Pinpoint the cell where the given text exists, returning its (x, y) midpoint coordinate. 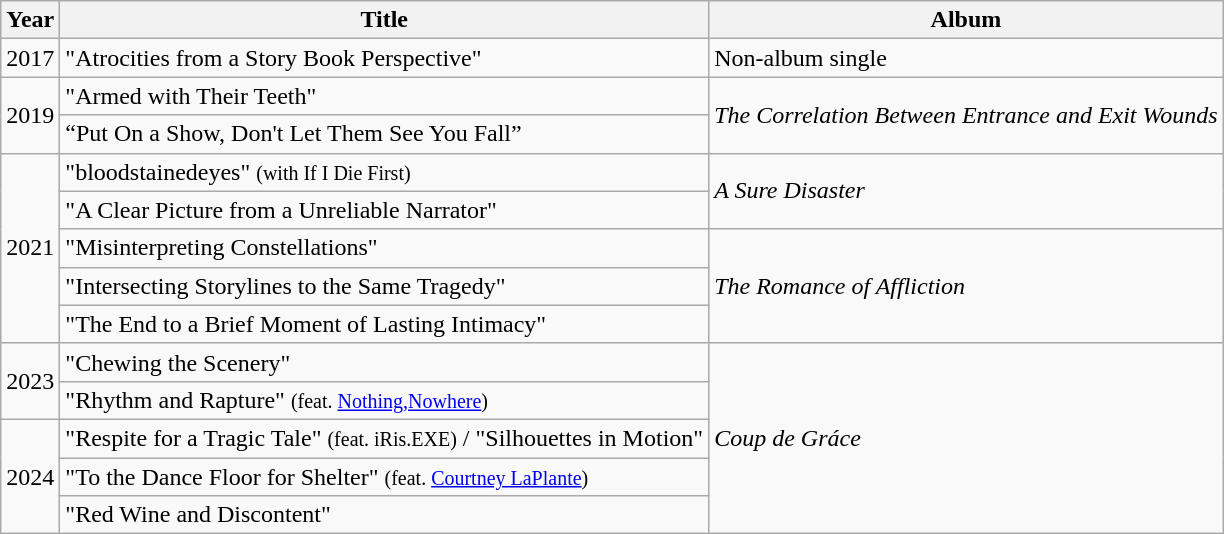
Non-album single (966, 58)
"The End to a Brief Moment of Lasting Intimacy" (384, 324)
"Armed with Their Teeth" (384, 96)
"Rhythm and Rapture" (feat. Nothing,Nowhere) (384, 400)
“Put On a Show, Don't Let Them See You Fall” (384, 134)
"Intersecting Storylines to the Same Tragedy" (384, 286)
"Chewing the Scenery" (384, 362)
"Atrocities from a Story Book Perspective" (384, 58)
"bloodstainedeyes" (with If I Die First) (384, 172)
Title (384, 20)
2019 (30, 115)
"To the Dance Floor for Shelter" (feat. Courtney LaPlante) (384, 477)
"A Clear Picture from a Unreliable Narrator" (384, 210)
2024 (30, 476)
Coup de Gráce (966, 438)
The Romance of Affliction (966, 286)
"Misinterpreting Constellations" (384, 248)
2021 (30, 248)
A Sure Disaster (966, 191)
2017 (30, 58)
"Red Wine and Discontent" (384, 515)
2023 (30, 381)
The Correlation Between Entrance and Exit Wounds (966, 115)
"Respite for a Tragic Tale" (feat. iRis.EXE) / "Silhouettes in Motion" (384, 438)
Album (966, 20)
Year (30, 20)
